Output the [X, Y] coordinate of the center of the cell containing the given text.  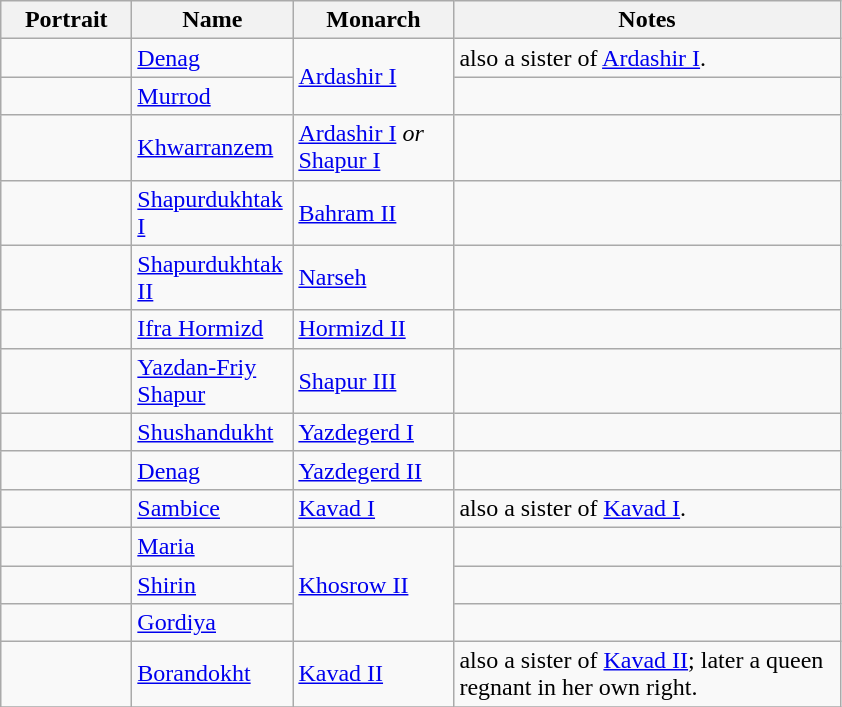
Shapurdukhtak II [212, 278]
Yazdegerd I [374, 432]
Shushandukht [212, 432]
Bahram II [374, 212]
Notes [647, 20]
Kavad II [374, 674]
Borandokht [212, 674]
Sambice [212, 508]
Shapurdukhtak I [212, 212]
Khosrow II [374, 584]
Portrait [66, 20]
Kavad I [374, 508]
Narseh [374, 278]
Shapur III [374, 380]
Maria [212, 546]
Ardashir I [374, 77]
also a sister of Kavad II; later a queen regnant in her own right. [647, 674]
Monarch [374, 20]
Yazdan-Friy Shapur [212, 380]
Murrod [212, 96]
Hormizd II [374, 329]
also a sister of Ardashir I. [647, 58]
Ifra Hormizd [212, 329]
Shirin [212, 585]
Name [212, 20]
Yazdegerd II [374, 470]
Gordiya [212, 623]
Ardashir I orShapur I [374, 148]
also a sister of Kavad I. [647, 508]
Khwarranzem [212, 148]
